From the cell containing the given text, extract its center point as [X, Y] coordinate. 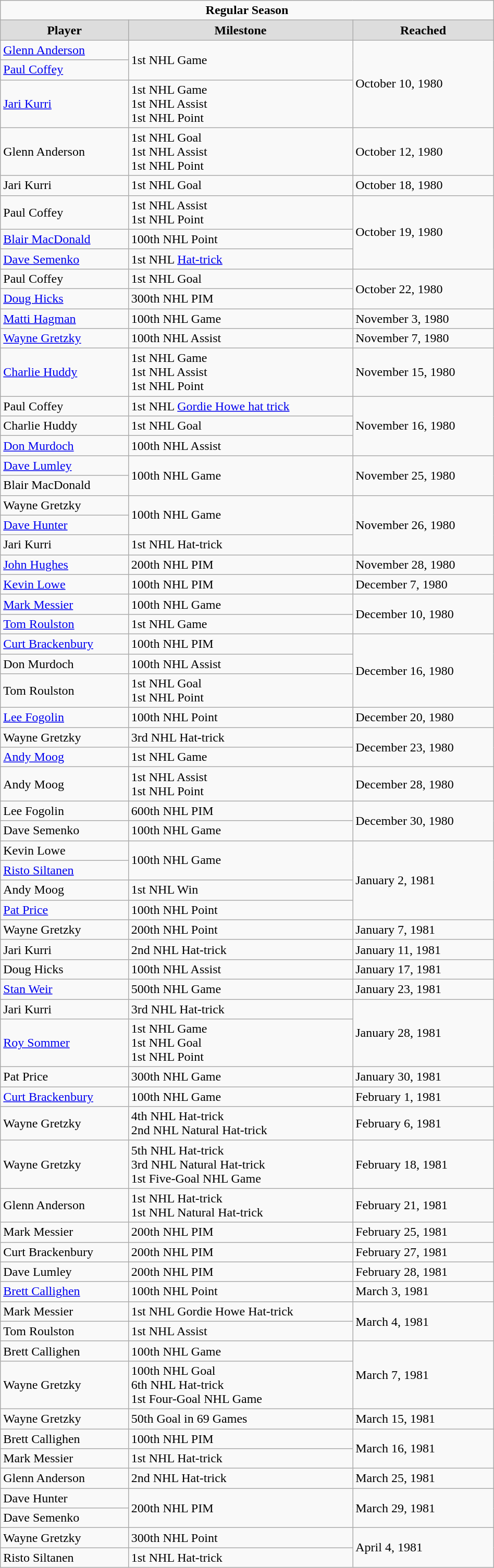
Player [65, 30]
Milestone [240, 30]
600th NHL PIM [240, 811]
March 15, 1981 [423, 1419]
200th NHL Point [240, 930]
January 17, 1981 [423, 969]
March 29, 1981 [423, 1508]
December 28, 1980 [423, 784]
January 28, 1981 [423, 1033]
February 25, 1981 [423, 1232]
November 3, 1980 [423, 318]
December 10, 1980 [423, 614]
February 1, 1981 [423, 1097]
1st NHL Goal1st NHL Point [240, 691]
January 2, 1981 [423, 880]
December 20, 1980 [423, 718]
5th NHL Hat-trick3rd NHL Natural Hat-trick1st Five-Goal NHL Game [240, 1164]
500th NHL Game [240, 989]
John Hughes [65, 565]
50th Goal in 69 Games [240, 1419]
April 4, 1981 [423, 1548]
January 30, 1981 [423, 1077]
300th NHL Point [240, 1538]
December 30, 1980 [423, 821]
Matti Hagman [65, 318]
1st NHL Gordie Howe Hat-trick [240, 1311]
4th NHL Hat-trick2nd NHL Natural Hat-trick [240, 1124]
January 23, 1981 [423, 989]
Regular Season [247, 10]
November 16, 1980 [423, 426]
300th NHL Game [240, 1077]
March 25, 1981 [423, 1478]
February 27, 1981 [423, 1252]
1st NHL Assist [240, 1331]
300th NHL PIM [240, 298]
November 26, 1980 [423, 525]
October 10, 1980 [423, 84]
February 28, 1981 [423, 1272]
November 15, 1980 [423, 372]
March 16, 1981 [423, 1449]
March 7, 1981 [423, 1375]
Stan Weir [65, 989]
1st NHL Win [240, 890]
March 3, 1981 [423, 1291]
October 18, 1980 [423, 185]
1st NHL Goal1st NHL Assist1st NHL Point [240, 152]
October 22, 1980 [423, 288]
February 21, 1981 [423, 1205]
March 4, 1981 [423, 1321]
1st NHL Game1st NHL Goal1st NHL Point [240, 1043]
October 19, 1980 [423, 232]
December 16, 1980 [423, 671]
November 28, 1980 [423, 565]
February 18, 1981 [423, 1164]
Reached [423, 30]
October 12, 1980 [423, 152]
January 7, 1981 [423, 930]
Roy Sommer [65, 1043]
December 23, 1980 [423, 747]
November 7, 1980 [423, 338]
100th NHL Goal6th NHL Hat-trick1st Four-Goal NHL Game [240, 1385]
1st NHL Hat-trick1st NHL Natural Hat-trick [240, 1205]
February 6, 1981 [423, 1124]
1st NHL Gordie Howe hat trick [240, 406]
November 25, 1980 [423, 475]
December 7, 1980 [423, 584]
January 11, 1981 [423, 949]
